Scan for the cell matching the given text and deliver its [x, y] coordinate at center. 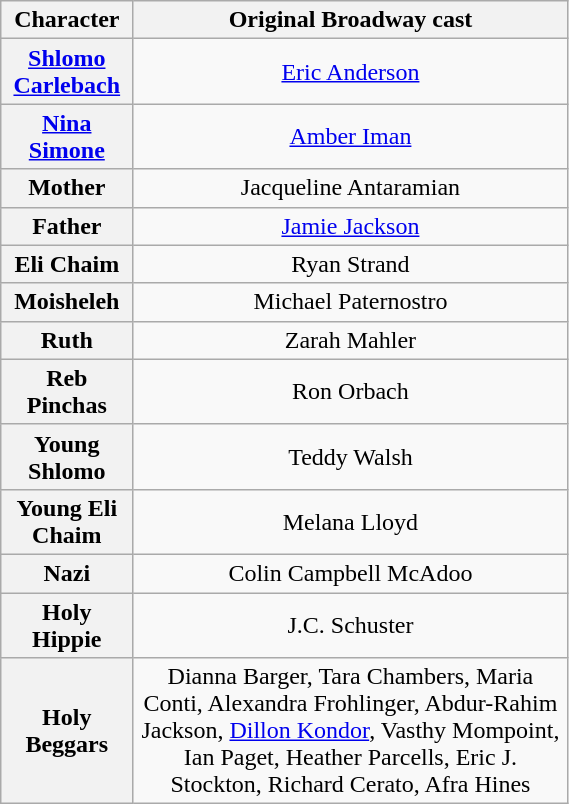
Shlomo Carlebach [67, 72]
Zarah Mahler [350, 340]
Holy Hippie [67, 624]
Nazi [67, 573]
Mother [67, 188]
Melana Lloyd [350, 522]
Amber Iman [350, 136]
Michael Paternostro [350, 302]
Colin Campbell McAdoo [350, 573]
Teddy Walsh [350, 456]
Reb Pinchas [67, 392]
J.C. Schuster [350, 624]
Character [67, 20]
Ryan Strand [350, 264]
Holy Beggars [67, 731]
Jacqueline Antaramian [350, 188]
Eric Anderson [350, 72]
Young Eli Chaim [67, 522]
Eli Chaim [67, 264]
Nina Simone [67, 136]
Original Broadway cast [350, 20]
Moisheleh [67, 302]
Jamie Jackson [350, 226]
Father [67, 226]
Ron Orbach [350, 392]
Ruth [67, 340]
Young Shlomo [67, 456]
